Identify which cell holds the provided text, then report its (x, y) central coordinate. 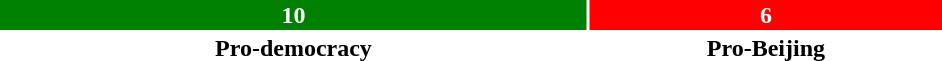
10 (294, 15)
6 (766, 15)
